Pinpoint the cell where the given text exists, returning its [x, y] midpoint coordinate. 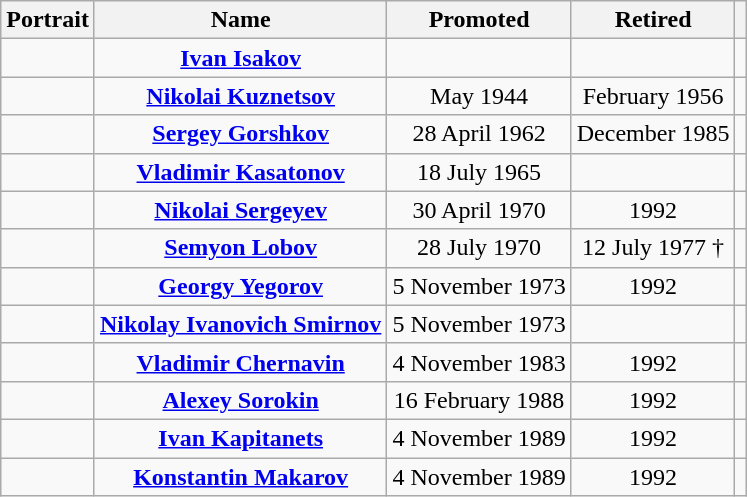
4 November 1983 [479, 362]
Vladimir Chernavin [240, 362]
Nikolai Kuznetsov [240, 96]
28 July 1970 [479, 248]
Ivan Kapitanets [240, 438]
28 April 1962 [479, 134]
Ivan Isakov [240, 58]
Sergey Gorshkov [240, 134]
16 February 1988 [479, 400]
May 1944 [479, 96]
Konstantin Makarov [240, 477]
Semyon Lobov [240, 248]
Promoted [479, 20]
Vladimir Kasatonov [240, 172]
Nikolai Sergeyev [240, 210]
December 1985 [653, 134]
Georgy Yegorov [240, 286]
February 1956 [653, 96]
Retired [653, 20]
Portrait [48, 20]
12 July 1977 † [653, 248]
30 April 1970 [479, 210]
Alexey Sorokin [240, 400]
Nikolay Ivanovich Smirnov [240, 324]
18 July 1965 [479, 172]
Name [240, 20]
